Identify which cell holds the provided text, then report its (X, Y) central coordinate. 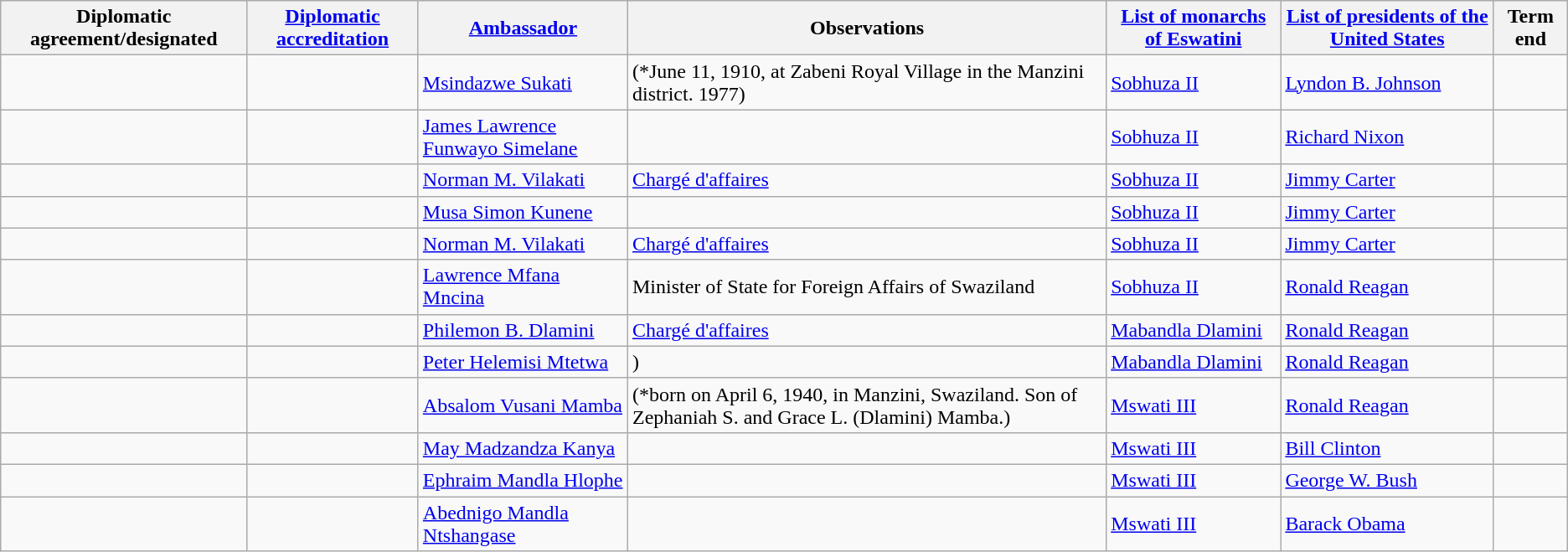
May Madzandza Kanya (523, 448)
List of presidents of the United States (1387, 28)
Barack Obama (1387, 523)
(*June 11, 1910, at Zabeni Royal Village in the Manzini district. 1977) (866, 82)
Diplomatic agreement/designated (124, 28)
George W. Bush (1387, 480)
List of monarchs of Eswatini (1194, 28)
Ephraim Mandla Hlophe (523, 480)
Msindazwe Sukati (523, 82)
Minister of State for Foreign Affairs of Swaziland (866, 286)
Richard Nixon (1387, 137)
Peter Helemisi Mtetwa (523, 362)
Abednigo Mandla Ntshangase (523, 523)
Musa Simon Kunene (523, 212)
Bill Clinton (1387, 448)
James Lawrence Funwayo Simelane (523, 137)
(*born on April 6, 1940, in Manzini, Swaziland. Son of Zephaniah S. and Grace L. (Dlamini) Mamba.) (866, 405)
Lyndon B. Johnson (1387, 82)
Observations (866, 28)
Term end (1530, 28)
Philemon B. Dlamini (523, 330)
Lawrence Mfana Mncina (523, 286)
Ambassador (523, 28)
Diplomatic accreditation (333, 28)
Absalom Vusani Mamba (523, 405)
) (866, 362)
